Return [x, y] of the center of cell containing provided text 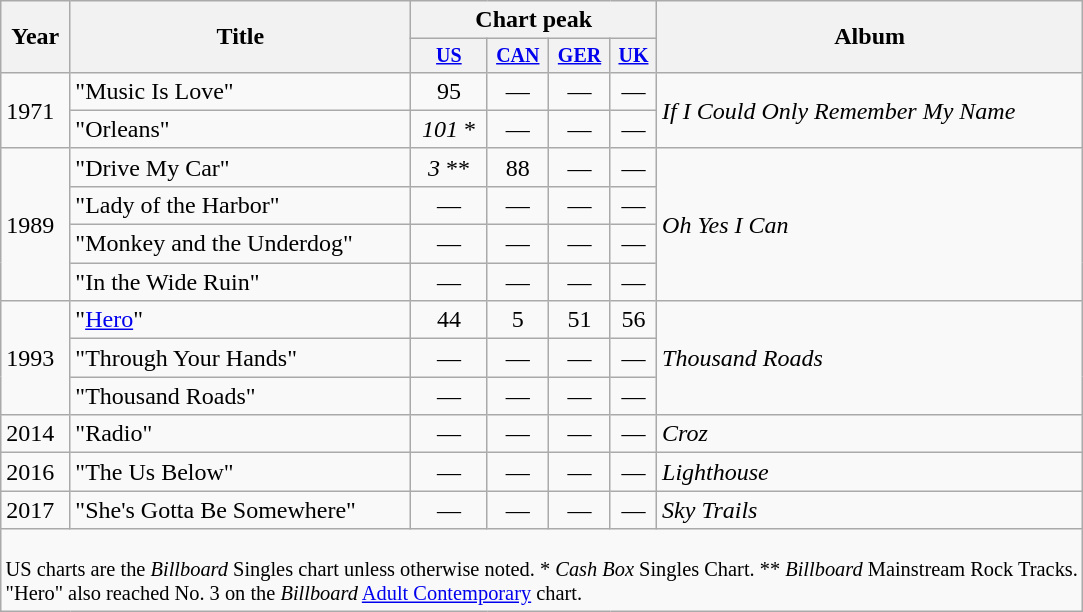
Chart peak [534, 20]
Title [240, 37]
"In the Wide Ruin" [240, 282]
"Through Your Hands" [240, 358]
"Thousand Roads" [240, 396]
Year [36, 37]
Oh Yes I Can [870, 224]
"Monkey and the Underdog" [240, 244]
2014 [36, 434]
CAN [518, 56]
If I Could Only Remember My Name [870, 110]
"Orleans" [240, 129]
Sky Trails [870, 510]
Croz [870, 434]
1989 [36, 224]
3 ** [449, 167]
56 [633, 320]
"Music Is Love" [240, 91]
UK [633, 56]
2016 [36, 472]
1971 [36, 110]
2017 [36, 510]
"Hero" [240, 320]
"Lady of the Harbor" [240, 205]
Thousand Roads [870, 358]
"The Us Below" [240, 472]
1993 [36, 358]
Album [870, 37]
"She's Gotta Be Somewhere" [240, 510]
44 [449, 320]
88 [518, 167]
GER [580, 56]
Lighthouse [870, 472]
51 [580, 320]
95 [449, 91]
US [449, 56]
5 [518, 320]
"Radio" [240, 434]
"Drive My Car" [240, 167]
101 * [449, 129]
